Detect which cell encompasses the target text, then output its [X, Y] center coordinate. 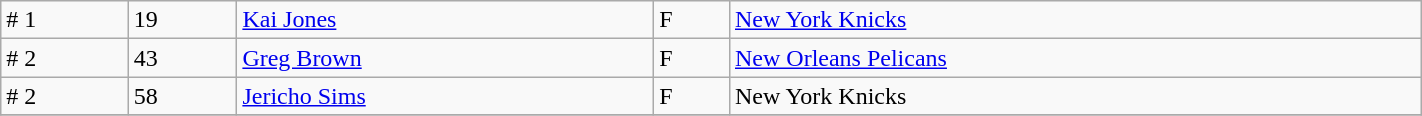
58 [182, 96]
Jericho Sims [446, 96]
19 [182, 20]
43 [182, 58]
# 1 [64, 20]
Kai Jones [446, 20]
Greg Brown [446, 58]
New Orleans Pelicans [1075, 58]
